Capture the cell that displays the provided text and extract its (X, Y) central coordinate. 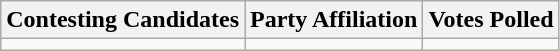
Party Affiliation (334, 20)
Contesting Candidates (123, 20)
Votes Polled (491, 20)
